Pinpoint the cell where the given text exists, returning its (X, Y) midpoint coordinate. 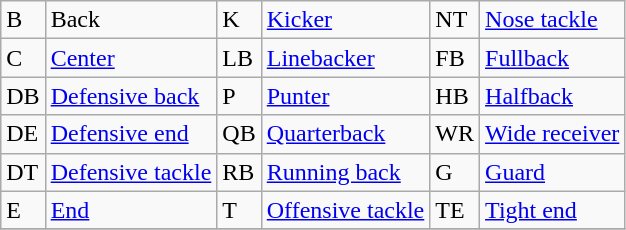
Back (131, 20)
C (23, 58)
End (131, 210)
Kicker (346, 20)
DE (23, 134)
T (239, 210)
Wide receiver (552, 134)
Guard (552, 172)
DB (23, 96)
Defensive end (131, 134)
Linebacker (346, 58)
Quarterback (346, 134)
FB (455, 58)
TE (455, 210)
WR (455, 134)
HB (455, 96)
Punter (346, 96)
Offensive tackle (346, 210)
B (23, 20)
G (455, 172)
K (239, 20)
Defensive tackle (131, 172)
RB (239, 172)
Running back (346, 172)
QB (239, 134)
Defensive back (131, 96)
Halfback (552, 96)
E (23, 210)
Nose tackle (552, 20)
LB (239, 58)
Tight end (552, 210)
P (239, 96)
Fullback (552, 58)
Center (131, 58)
DT (23, 172)
NT (455, 20)
